Find where the given text appears and provide that cell's center as [x, y] coordinate. 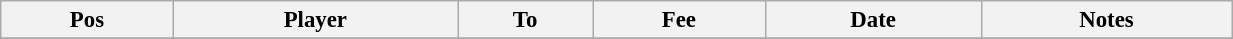
To [526, 20]
Pos [87, 20]
Player [315, 20]
Fee [679, 20]
Date [873, 20]
Notes [1106, 20]
